Find where the given text appears and provide that cell's center as [x, y] coordinate. 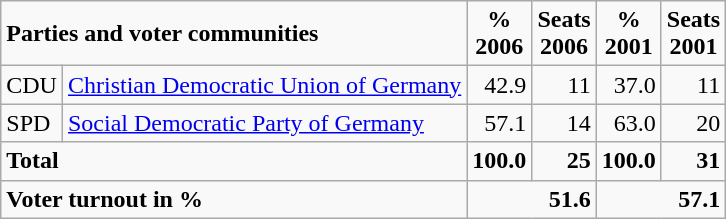
20 [693, 123]
31 [693, 161]
Parties and voter communities [234, 34]
Seats2006 [564, 34]
Social Democratic Party of Germany [264, 123]
Voter turnout in % [234, 199]
Christian Democratic Union of Germany [264, 85]
14 [564, 123]
SPD [32, 123]
63.0 [628, 123]
CDU [32, 85]
51.6 [532, 199]
Seats2001 [693, 34]
Total [234, 161]
42.9 [500, 85]
37.0 [628, 85]
%2006 [500, 34]
%2001 [628, 34]
25 [564, 161]
